Identify which cell holds the provided text, then report its (x, y) central coordinate. 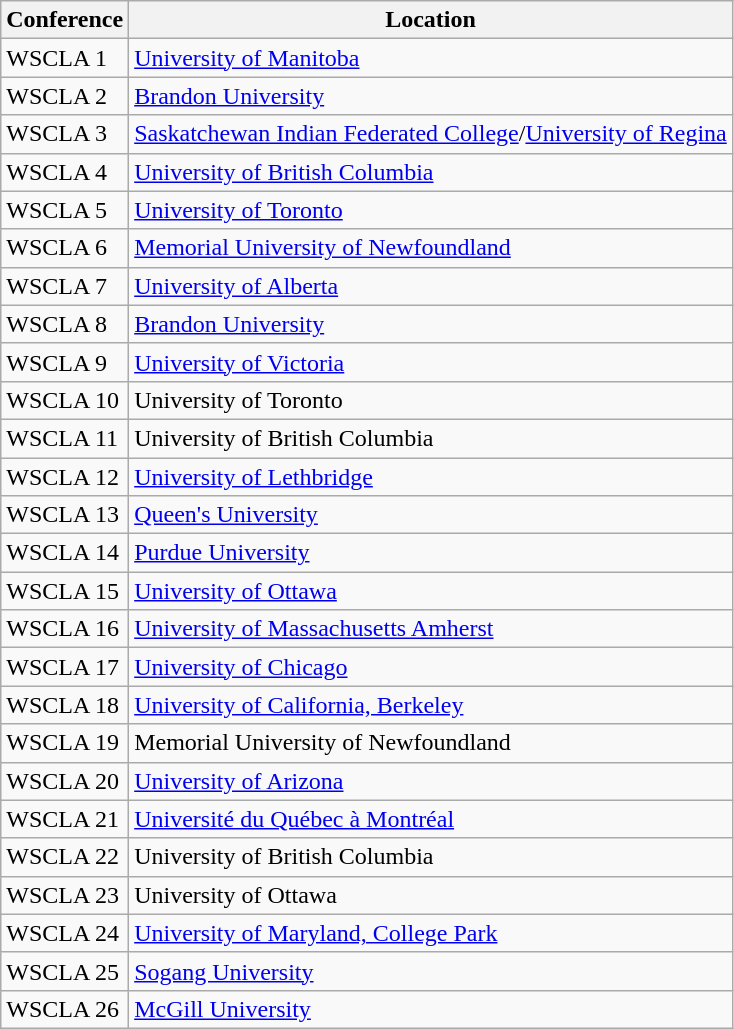
Queen's University (431, 515)
McGill University (431, 1009)
University of Maryland, College Park (431, 933)
WSCLA 2 (65, 96)
Saskatchewan Indian Federated College/University of Regina (431, 134)
WSCLA 13 (65, 515)
WSCLA 14 (65, 553)
WSCLA 5 (65, 210)
WSCLA 8 (65, 324)
University of Arizona (431, 781)
WSCLA 4 (65, 172)
Université du Québec à Montréal (431, 819)
University of Alberta (431, 286)
WSCLA 20 (65, 781)
WSCLA 10 (65, 400)
WSCLA 17 (65, 667)
WSCLA 15 (65, 591)
University of Lethbridge (431, 477)
Sogang University (431, 971)
University of California, Berkeley (431, 705)
WSCLA 7 (65, 286)
WSCLA 18 (65, 705)
WSCLA 1 (65, 58)
Conference (65, 20)
University of Victoria (431, 362)
WSCLA 3 (65, 134)
WSCLA 12 (65, 477)
WSCLA 26 (65, 1009)
WSCLA 25 (65, 971)
Location (431, 20)
WSCLA 6 (65, 248)
University of Chicago (431, 667)
WSCLA 23 (65, 895)
WSCLA 24 (65, 933)
Purdue University (431, 553)
University of Massachusetts Amherst (431, 629)
WSCLA 9 (65, 362)
WSCLA 11 (65, 438)
WSCLA 21 (65, 819)
WSCLA 19 (65, 743)
WSCLA 22 (65, 857)
University of Manitoba (431, 58)
WSCLA 16 (65, 629)
